Search for the cell housing the specified text and yield its [x, y] center coordinate. 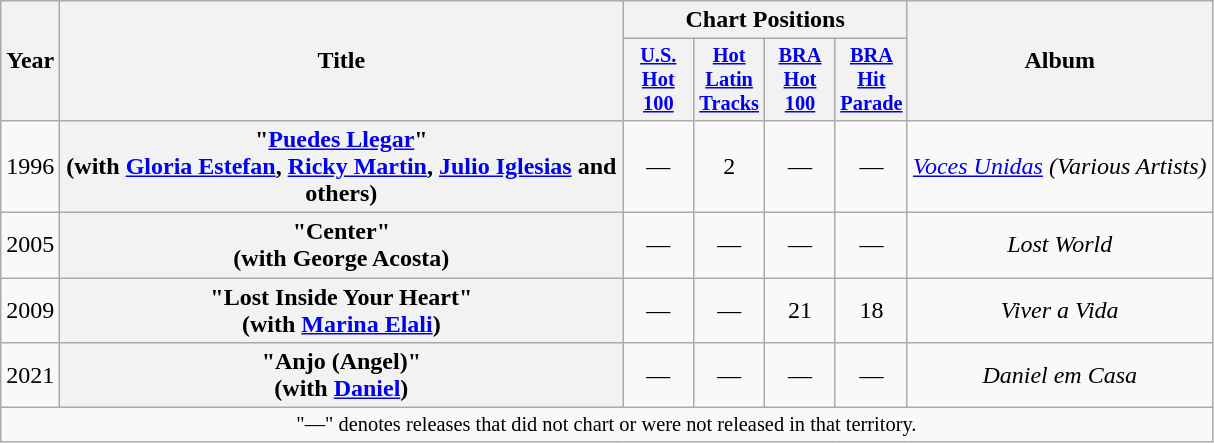
2021 [30, 376]
"—" denotes releases that did not chart or were not released in that territory. [606, 425]
Daniel em Casa [1060, 376]
U.S. Hot 100 [658, 80]
Title [342, 61]
Lost World [1060, 246]
18 [871, 310]
Chart Positions [766, 20]
"Lost Inside Your Heart"(with Marina Elali) [342, 310]
2005 [30, 246]
Album [1060, 61]
BRA Hot 100 [800, 80]
1996 [30, 166]
2009 [30, 310]
Hot Latin Tracks [730, 80]
Voces Unidas (Various Artists) [1060, 166]
"Anjo (Angel)"(with Daniel) [342, 376]
Year [30, 61]
"Puedes Llegar"(with Gloria Estefan, Ricky Martin, Julio Iglesias and others) [342, 166]
2 [730, 166]
Viver a Vida [1060, 310]
"Center"(with George Acosta) [342, 246]
BRA Hit Parade [871, 80]
21 [800, 310]
